For the text-containing cell, return its midpoint in [X, Y] coordinate format. 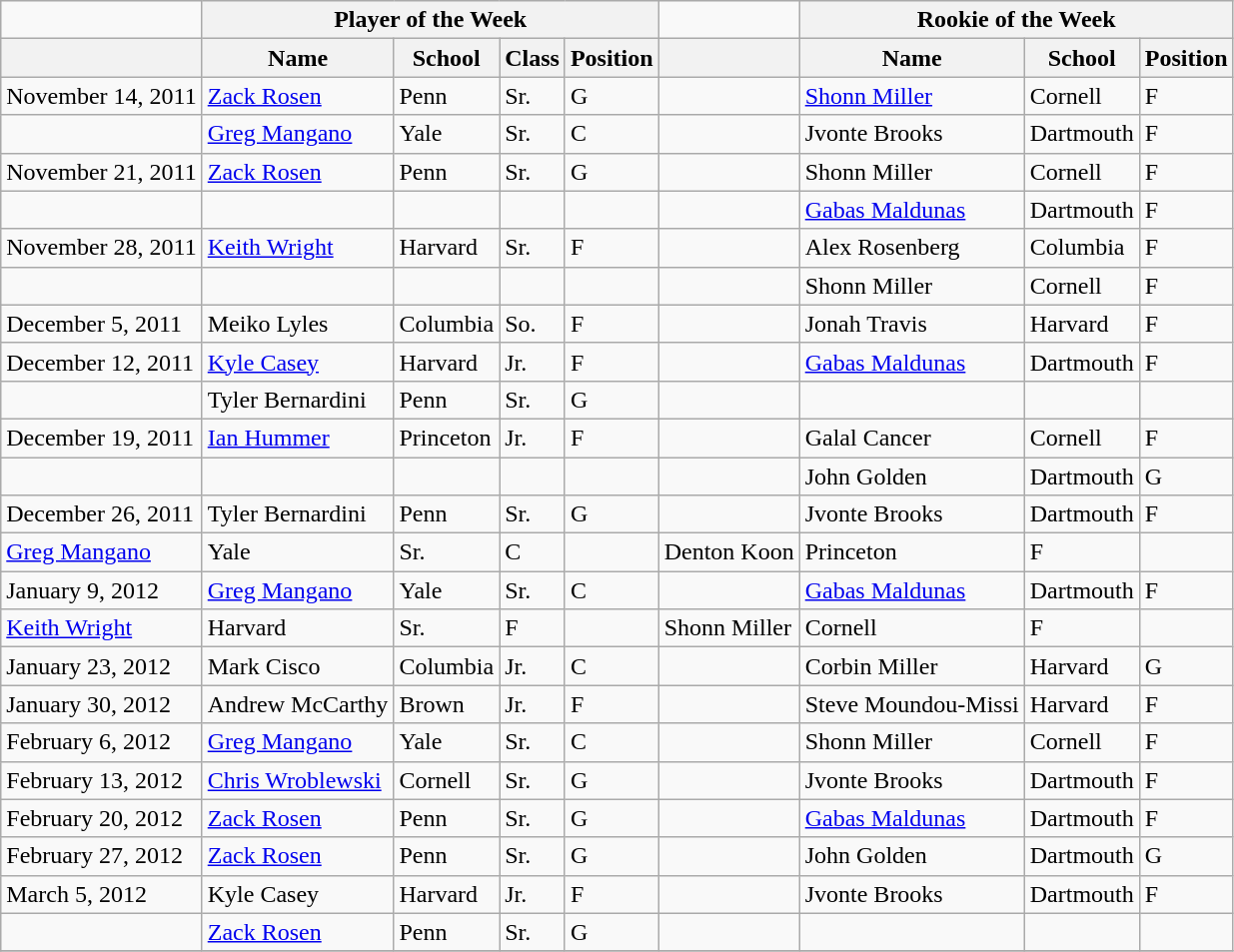
November 28, 2011 [102, 248]
January 9, 2012 [102, 590]
Ian Hummer [298, 438]
February 27, 2012 [102, 856]
Rookie of the Week [1016, 20]
Class [533, 58]
Chris Wroblewski [298, 780]
Denton Koon [729, 552]
December 5, 2011 [102, 324]
February 20, 2012 [102, 818]
February 6, 2012 [102, 742]
November 14, 2011 [102, 96]
Alex Rosenberg [911, 248]
Jonah Travis [911, 324]
November 21, 2011 [102, 172]
Steve Moundou-Missi [911, 704]
Corbin Miller [911, 666]
January 30, 2012 [102, 704]
Meiko Lyles [298, 324]
Mark Cisco [298, 666]
February 13, 2012 [102, 780]
March 5, 2012 [102, 894]
Player of the Week [430, 20]
December 26, 2011 [102, 514]
December 19, 2011 [102, 438]
December 12, 2011 [102, 362]
Galal Cancer [911, 438]
So. [533, 324]
Andrew McCarthy [298, 704]
Brown [447, 704]
January 23, 2012 [102, 666]
